Determine the (X, Y) coordinate at the center of the cell enclosing the given text.  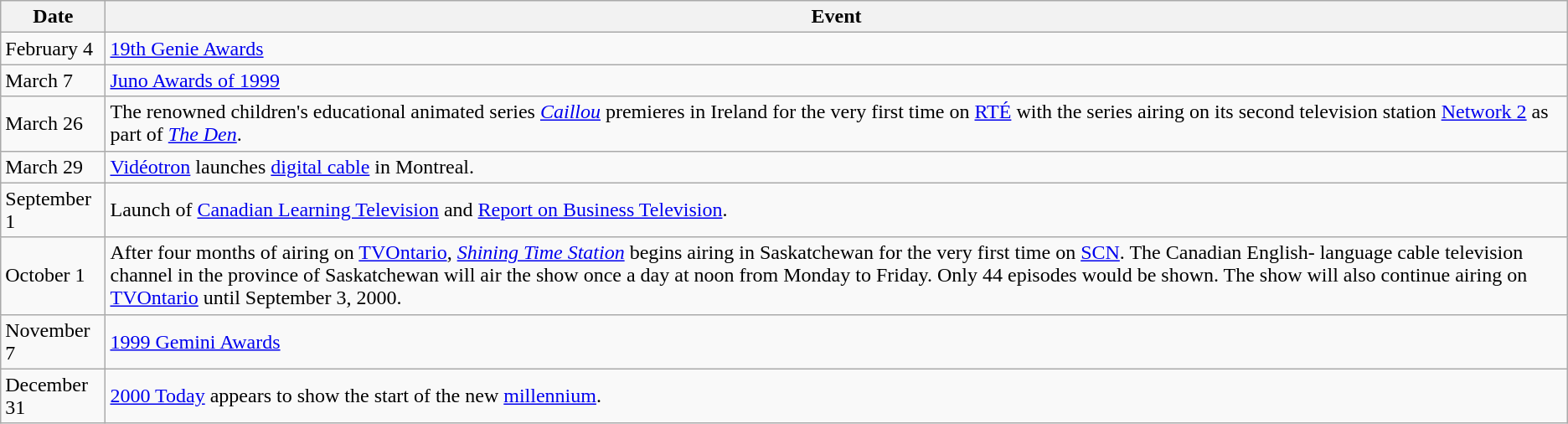
Vidéotron launches digital cable in Montreal. (836, 167)
September 1 (54, 209)
19th Genie Awards (836, 49)
March 29 (54, 167)
Juno Awards of 1999 (836, 80)
October 1 (54, 276)
March 7 (54, 80)
November 7 (54, 342)
2000 Today appears to show the start of the new millennium. (836, 396)
1999 Gemini Awards (836, 342)
February 4 (54, 49)
Launch of Canadian Learning Television and Report on Business Television. (836, 209)
Date (54, 17)
March 26 (54, 124)
Event (836, 17)
December 31 (54, 396)
